Return the (X, Y) coordinate for the center point of the cell that contains the specified text.  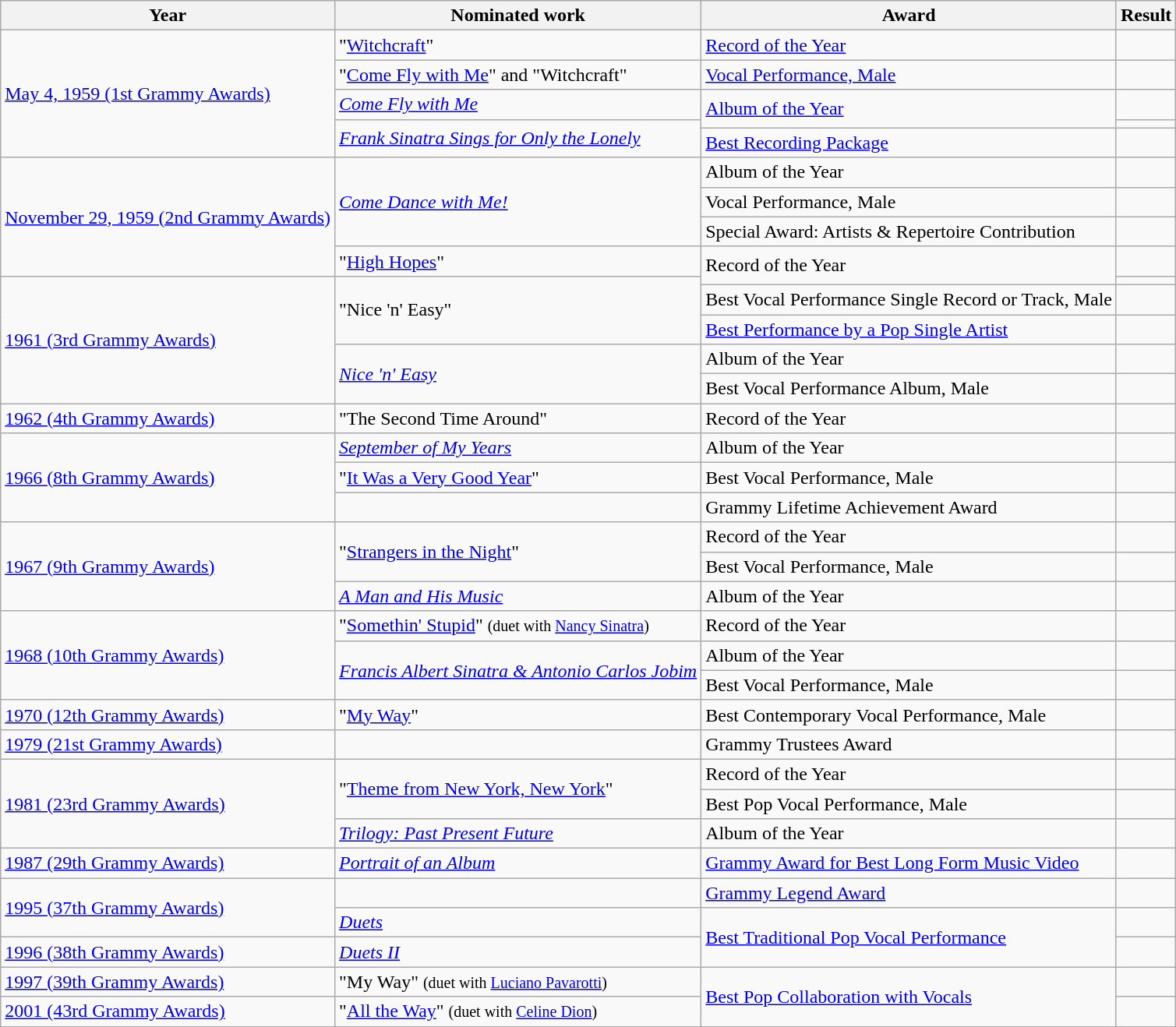
Duets (518, 923)
Portrait of an Album (518, 863)
A Man and His Music (518, 596)
1995 (37th Grammy Awards) (168, 908)
Best Traditional Pop Vocal Performance (909, 937)
"My Way" (duet with Luciano Pavarotti) (518, 982)
May 4, 1959 (1st Grammy Awards) (168, 94)
Come Fly with Me (518, 104)
"Strangers in the Night" (518, 552)
1967 (9th Grammy Awards) (168, 566)
1966 (8th Grammy Awards) (168, 478)
Grammy Legend Award (909, 893)
Best Contemporary Vocal Performance, Male (909, 715)
Frank Sinatra Sings for Only the Lonely (518, 139)
Trilogy: Past Present Future (518, 834)
September of My Years (518, 448)
"The Second Time Around" (518, 418)
1962 (4th Grammy Awards) (168, 418)
Duets II (518, 952)
Best Performance by a Pop Single Artist (909, 330)
"High Hopes" (518, 261)
Result (1146, 16)
1979 (21st Grammy Awards) (168, 744)
1961 (3rd Grammy Awards) (168, 340)
1987 (29th Grammy Awards) (168, 863)
1968 (10th Grammy Awards) (168, 655)
Special Award: Artists & Repertoire Contribution (909, 231)
"It Was a Very Good Year" (518, 478)
Best Vocal Performance Album, Male (909, 389)
"All the Way" (duet with Celine Dion) (518, 1011)
"Somethin' Stupid" (duet with Nancy Sinatra) (518, 626)
Best Recording Package (909, 143)
Award (909, 16)
Grammy Award for Best Long Form Music Video (909, 863)
1981 (23rd Grammy Awards) (168, 803)
"Nice 'n' Easy" (518, 310)
1997 (39th Grammy Awards) (168, 982)
Grammy Lifetime Achievement Award (909, 507)
"Come Fly with Me" and "Witchcraft" (518, 75)
Nominated work (518, 16)
Come Dance with Me! (518, 202)
"My Way" (518, 715)
Year (168, 16)
1996 (38th Grammy Awards) (168, 952)
Best Pop Vocal Performance, Male (909, 803)
November 29, 1959 (2nd Grammy Awards) (168, 217)
Nice 'n' Easy (518, 374)
1970 (12th Grammy Awards) (168, 715)
Best Pop Collaboration with Vocals (909, 997)
2001 (43rd Grammy Awards) (168, 1011)
Best Vocal Performance Single Record or Track, Male (909, 299)
Francis Albert Sinatra & Antonio Carlos Jobim (518, 670)
"Witchcraft" (518, 45)
"Theme from New York, New York" (518, 789)
Grammy Trustees Award (909, 744)
